Return the [x, y] coordinate for the center point of the cell that contains the specified text.  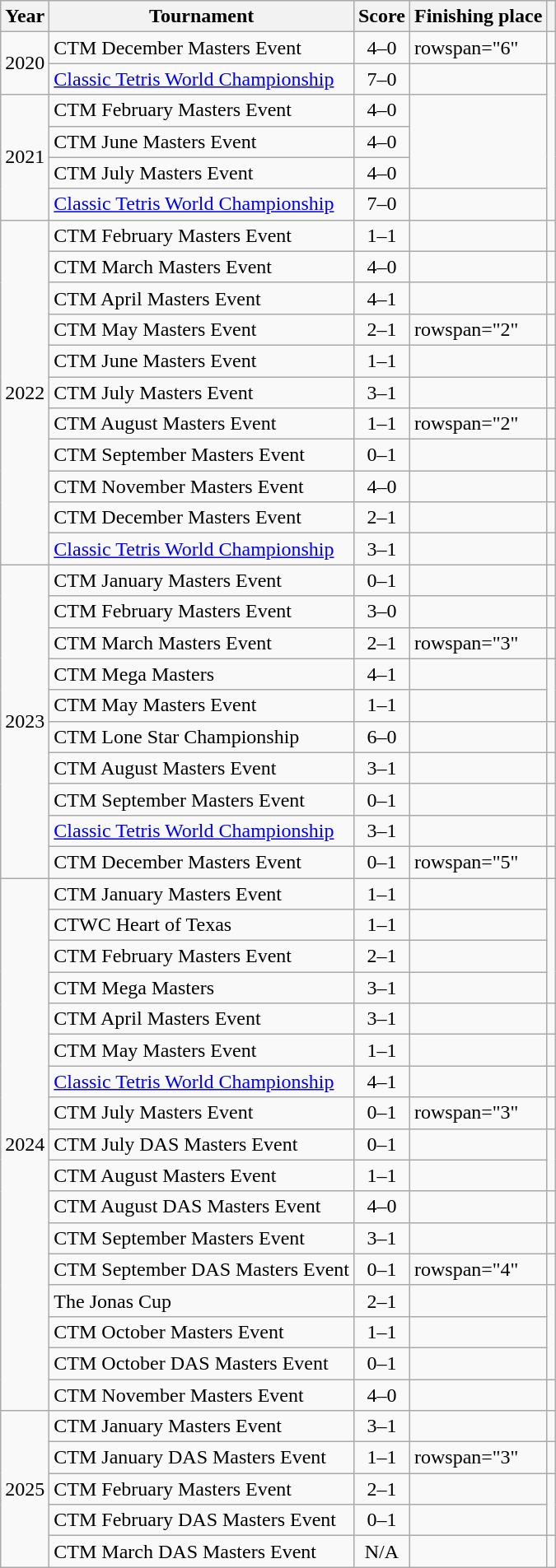
2025 [25, 1489]
rowspan="4" [478, 1269]
CTM July DAS Masters Event [202, 1144]
CTM February DAS Masters Event [202, 1520]
Score [381, 16]
CTM August DAS Masters Event [202, 1207]
6–0 [381, 737]
CTM October DAS Masters Event [202, 1363]
Year [25, 16]
2022 [25, 392]
2020 [25, 63]
Finishing place [478, 16]
N/A [381, 1552]
2021 [25, 157]
2024 [25, 1144]
CTM January DAS Masters Event [202, 1458]
CTM Lone Star Championship [202, 737]
3–0 [381, 612]
CTM March DAS Masters Event [202, 1552]
rowspan="6" [478, 48]
CTM October Masters Event [202, 1332]
2023 [25, 721]
CTM September DAS Masters Event [202, 1269]
CTWC Heart of Texas [202, 925]
Tournament [202, 16]
rowspan="5" [478, 862]
The Jonas Cup [202, 1300]
